Provide the (x, y) coordinate of the cell's center where the given text is located.  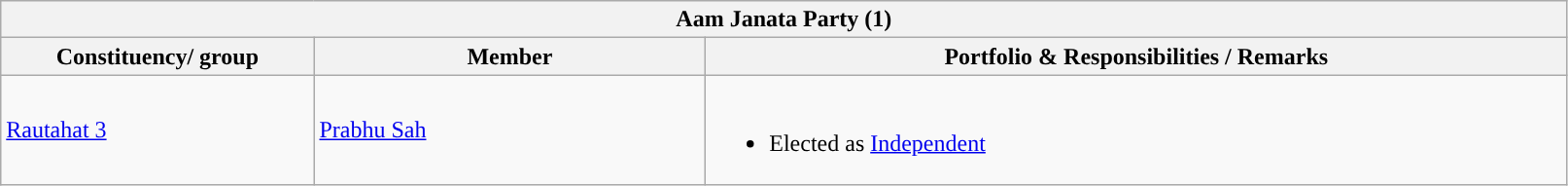
Elected as Independent (1136, 130)
Member (509, 56)
Prabhu Sah (509, 130)
Rautahat 3 (157, 130)
Aam Janata Party (1) (784, 19)
Constituency/ group (157, 56)
Portfolio & Responsibilities / Remarks (1136, 56)
